Find where the given text appears and provide that cell's center as [X, Y] coordinate. 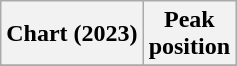
Chart (2023) [72, 34]
Peakposition [189, 34]
